Return the (x, y) coordinate for the center point of the cell that contains the specified text.  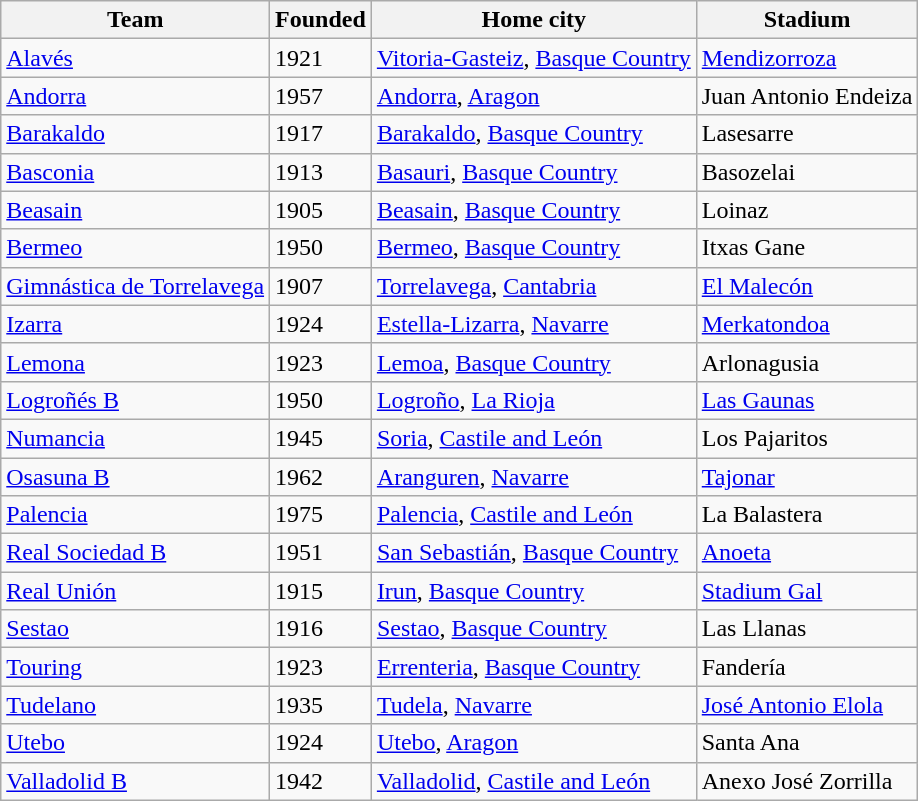
Lasesarre (807, 134)
Palencia, Castile and León (534, 515)
Andorra, Aragon (534, 96)
Tudelano (136, 705)
Anexo José Zorrilla (807, 781)
Tajonar (807, 477)
Alavés (136, 58)
Utebo (136, 743)
Basconia (136, 172)
Fandería (807, 667)
José Antonio Elola (807, 705)
Osasuna B (136, 477)
Bermeo, Basque Country (534, 248)
Anoeta (807, 553)
Bermeo (136, 248)
Vitoria-Gasteiz, Basque Country (534, 58)
1975 (321, 515)
1945 (321, 438)
Tudela, Navarre (534, 705)
1915 (321, 591)
Sestao, Basque Country (534, 629)
El Malecón (807, 286)
Izarra (136, 324)
1935 (321, 705)
1917 (321, 134)
Aranguren, Navarre (534, 477)
Merkatondoa (807, 324)
Beasain, Basque Country (534, 210)
1916 (321, 629)
Stadium Gal (807, 591)
1921 (321, 58)
Founded (321, 20)
Logroño, La Rioja (534, 400)
Andorra (136, 96)
Arlonagusia (807, 362)
Barakaldo, Basque Country (534, 134)
Loinaz (807, 210)
Beasain (136, 210)
Estella-Lizarra, Navarre (534, 324)
Errenteria, Basque Country (534, 667)
Basauri, Basque Country (534, 172)
Barakaldo (136, 134)
La Balastera (807, 515)
Irun, Basque Country (534, 591)
Soria, Castile and León (534, 438)
Real Unión (136, 591)
Lemoa, Basque Country (534, 362)
Sestao (136, 629)
1942 (321, 781)
Juan Antonio Endeiza (807, 96)
Lemona (136, 362)
Itxas Gane (807, 248)
San Sebastián, Basque Country (534, 553)
Touring (136, 667)
Valladolid B (136, 781)
Stadium (807, 20)
Las Llanas (807, 629)
1951 (321, 553)
Gimnástica de Torrelavega (136, 286)
Torrelavega, Cantabria (534, 286)
Mendizorroza (807, 58)
1907 (321, 286)
Las Gaunas (807, 400)
Numancia (136, 438)
Logroñés B (136, 400)
1905 (321, 210)
Basozelai (807, 172)
Palencia (136, 515)
Santa Ana (807, 743)
Real Sociedad B (136, 553)
Valladolid, Castile and León (534, 781)
Utebo, Aragon (534, 743)
1957 (321, 96)
1913 (321, 172)
Home city (534, 20)
Los Pajaritos (807, 438)
1962 (321, 477)
Team (136, 20)
